Determine the (x, y) coordinate at the center of the cell enclosing the given text.  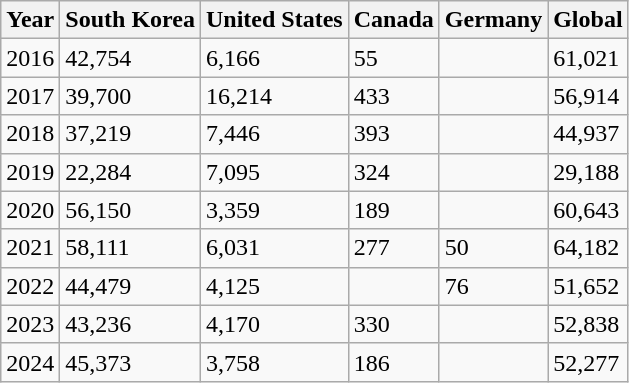
52,277 (588, 362)
South Korea (130, 20)
16,214 (274, 96)
52,838 (588, 324)
2024 (30, 362)
Canada (394, 20)
Global (588, 20)
37,219 (130, 134)
76 (493, 286)
4,170 (274, 324)
2023 (30, 324)
United States (274, 20)
2017 (30, 96)
324 (394, 172)
433 (394, 96)
29,188 (588, 172)
2022 (30, 286)
55 (394, 58)
61,021 (588, 58)
44,937 (588, 134)
51,652 (588, 286)
189 (394, 210)
43,236 (130, 324)
330 (394, 324)
45,373 (130, 362)
Year (30, 20)
22,284 (130, 172)
39,700 (130, 96)
56,150 (130, 210)
2019 (30, 172)
2018 (30, 134)
2021 (30, 248)
64,182 (588, 248)
277 (394, 248)
6,166 (274, 58)
6,031 (274, 248)
7,446 (274, 134)
3,758 (274, 362)
44,479 (130, 286)
50 (493, 248)
4,125 (274, 286)
7,095 (274, 172)
186 (394, 362)
2016 (30, 58)
56,914 (588, 96)
58,111 (130, 248)
Germany (493, 20)
2020 (30, 210)
3,359 (274, 210)
393 (394, 134)
42,754 (130, 58)
60,643 (588, 210)
